Locate the cell with the specified text and output its [x, y] center coordinate. 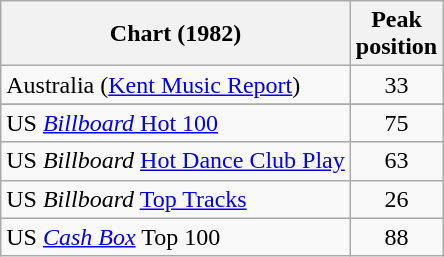
26 [396, 199]
US Billboard Hot 100 [176, 123]
88 [396, 237]
US Billboard Top Tracks [176, 199]
75 [396, 123]
US Cash Box Top 100 [176, 237]
US Billboard Hot Dance Club Play [176, 161]
Peakposition [396, 34]
63 [396, 161]
33 [396, 85]
Australia (Kent Music Report) [176, 85]
Chart (1982) [176, 34]
